Capture the cell that displays the provided text and extract its (x, y) central coordinate. 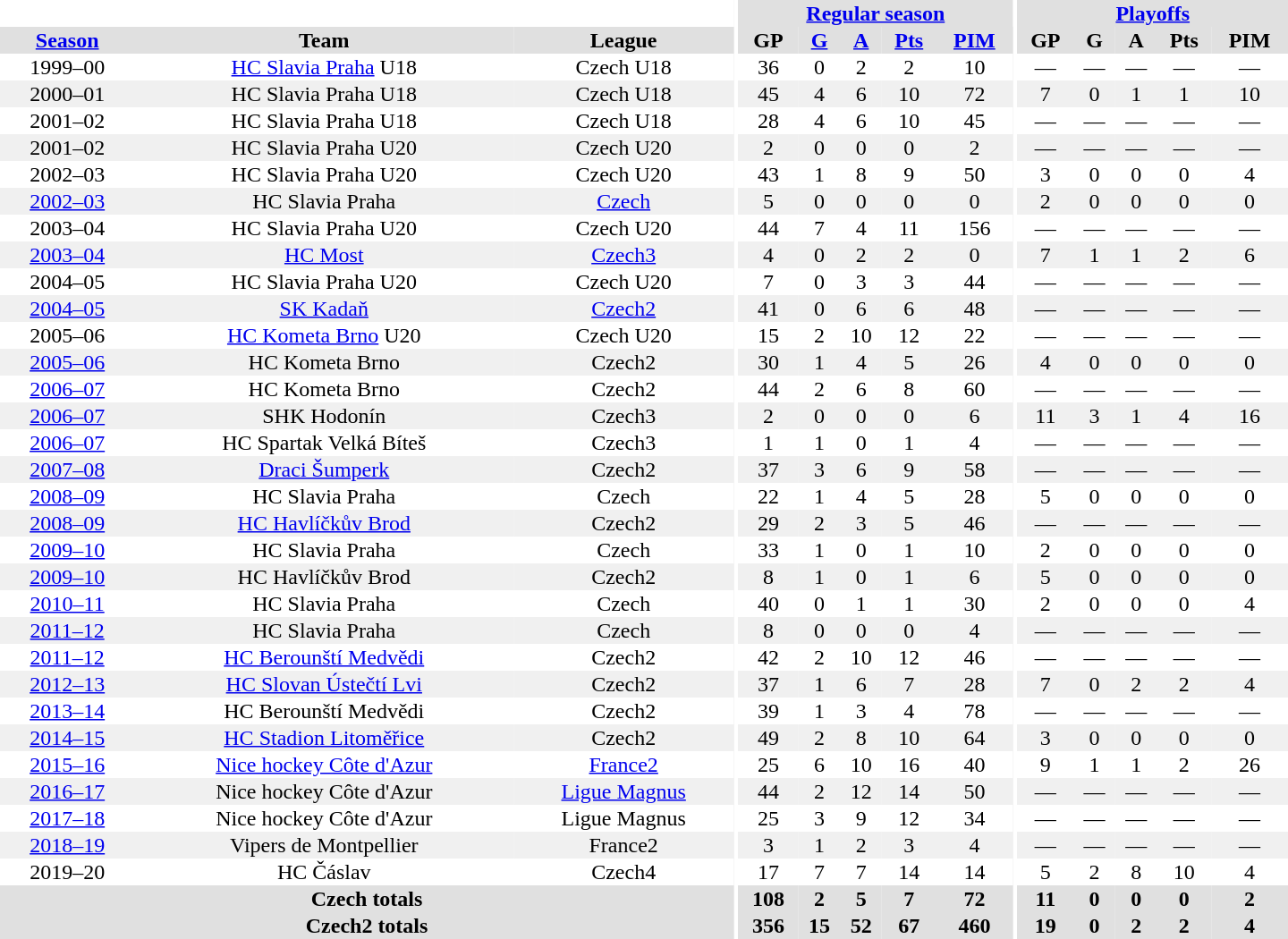
64 (974, 738)
34 (974, 818)
48 (974, 309)
HC Stadion Litoměřice (324, 738)
Draci Šumperk (324, 469)
2010–11 (67, 604)
Czech4 (623, 872)
SK Kadaň (324, 309)
Regular season (875, 13)
17 (767, 872)
HC Spartak Velká Bíteš (324, 443)
1999–00 (67, 67)
2014–15 (67, 738)
108 (767, 899)
2015–16 (67, 765)
2018–19 (67, 845)
HC Most (324, 255)
60 (974, 389)
36 (767, 67)
2013–14 (67, 711)
2000–01 (67, 94)
58 (974, 469)
67 (909, 926)
460 (974, 926)
2019–20 (67, 872)
Playoffs (1152, 13)
29 (767, 523)
42 (767, 657)
33 (767, 550)
49 (767, 738)
Czech totals (367, 899)
39 (767, 711)
356 (767, 926)
78 (974, 711)
2016–17 (67, 791)
HC Slovan Ústečtí Lvi (324, 684)
19 (1045, 926)
2012–13 (67, 684)
2007–08 (67, 469)
Team (324, 40)
HC Kometa Brno U20 (324, 335)
SHK Hodonín (324, 416)
2017–18 (67, 818)
52 (860, 926)
HC Čáslav (324, 872)
156 (974, 228)
43 (767, 174)
League (623, 40)
Czech2 totals (367, 926)
Vipers de Montpellier (324, 845)
Season (67, 40)
41 (767, 309)
